Capture the cell that displays the provided text and extract its [X, Y] central coordinate. 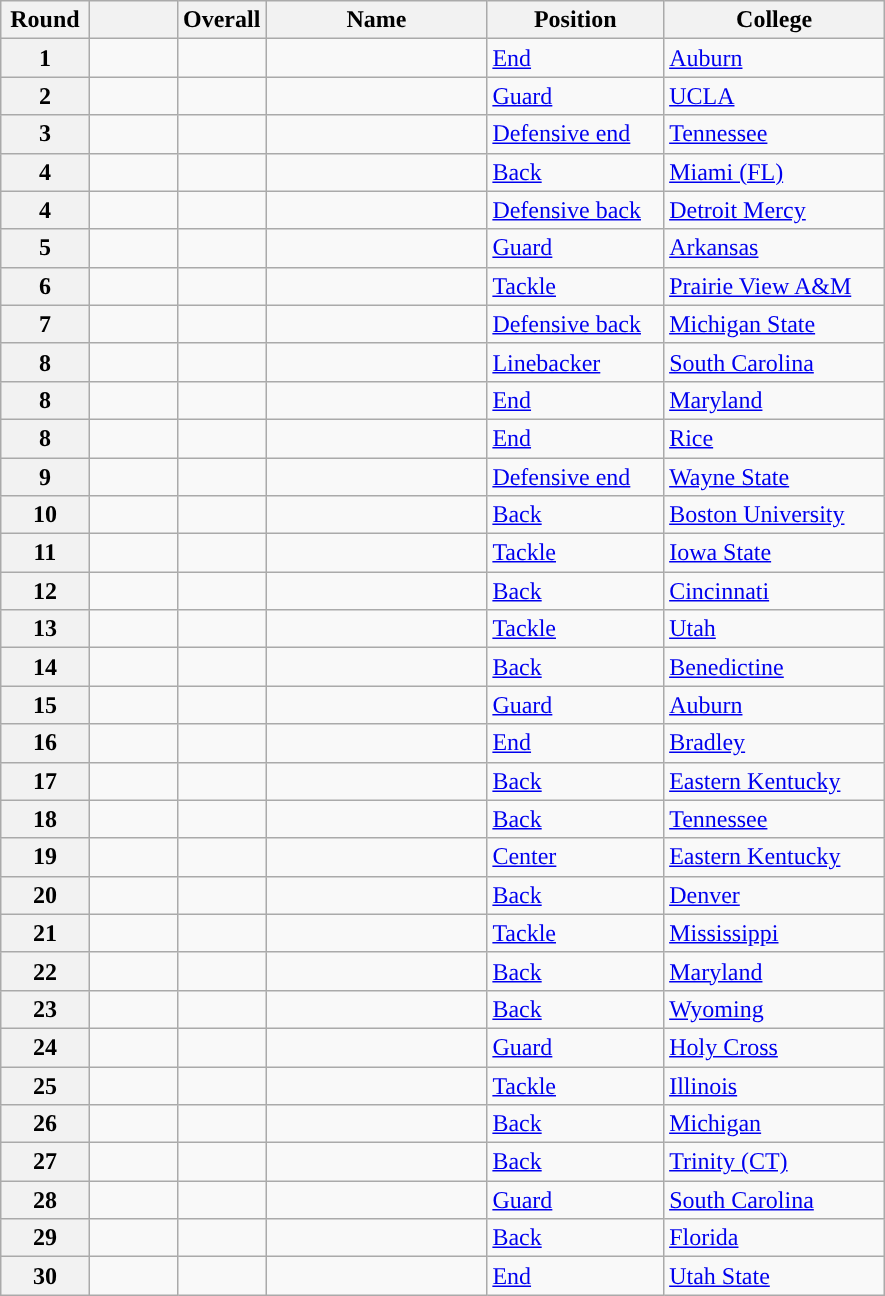
23 [45, 1009]
Boston University [774, 515]
5 [45, 248]
Michigan State [774, 324]
Position [576, 20]
Holy Cross [774, 1047]
Michigan [774, 1124]
2 [45, 96]
6 [45, 286]
Trinity (CT) [774, 1162]
Detroit Mercy [774, 210]
26 [45, 1124]
13 [45, 629]
College [774, 20]
Arkansas [774, 248]
Wyoming [774, 1009]
Round [45, 20]
Florida [774, 1238]
Prairie View A&M [774, 286]
19 [45, 857]
12 [45, 591]
Bradley [774, 743]
Linebacker [576, 362]
17 [45, 781]
30 [45, 1276]
Cincinnati [774, 591]
Name [376, 20]
Denver [774, 895]
28 [45, 1200]
9 [45, 477]
7 [45, 324]
1 [45, 58]
10 [45, 515]
Rice [774, 438]
11 [45, 553]
Benedictine [774, 667]
Center [576, 857]
Miami (FL) [774, 172]
21 [45, 933]
Iowa State [774, 553]
Utah [774, 629]
25 [45, 1085]
27 [45, 1162]
20 [45, 895]
Wayne State [774, 477]
18 [45, 819]
UCLA [774, 96]
16 [45, 743]
Illinois [774, 1085]
Utah State [774, 1276]
22 [45, 971]
14 [45, 667]
24 [45, 1047]
Mississippi [774, 933]
3 [45, 134]
15 [45, 705]
29 [45, 1238]
Overall [222, 20]
